Output the (x, y) coordinate of the center of the cell containing the given text.  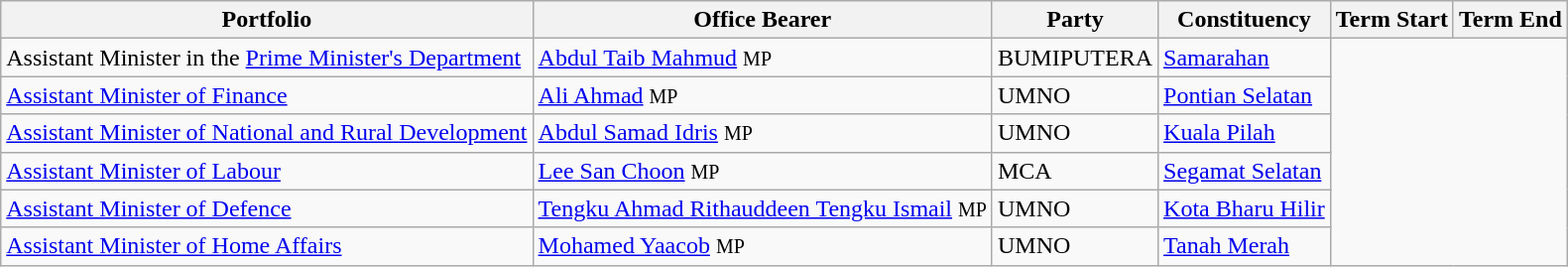
Office Bearer (762, 20)
Tengku Ahmad Rithauddeen Tengku Ismail MP (762, 208)
Abdul Taib Mahmud MP (762, 58)
Pontian Selatan (1245, 95)
Assistant Minister of Defence (267, 208)
BUMIPUTERA (1075, 58)
Portfolio (267, 20)
Abdul Samad Idris MP (762, 133)
Ali Ahmad MP (762, 95)
Assistant Minister of Labour (267, 171)
Party (1075, 20)
Segamat Selatan (1245, 171)
Tanah Merah (1245, 246)
Term End (1509, 20)
MCA (1075, 171)
Samarahan (1245, 58)
Kota Bharu Hilir (1245, 208)
Constituency (1245, 20)
Assistant Minister of National and Rural Development (267, 133)
Assistant Minister of Finance (267, 95)
Term Start (1391, 20)
Mohamed Yaacob MP (762, 246)
Kuala Pilah (1245, 133)
Assistant Minister of Home Affairs (267, 246)
Lee San Choon MP (762, 171)
Assistant Minister in the Prime Minister's Department (267, 58)
